Detect which cell encompasses the target text, then output its (X, Y) center coordinate. 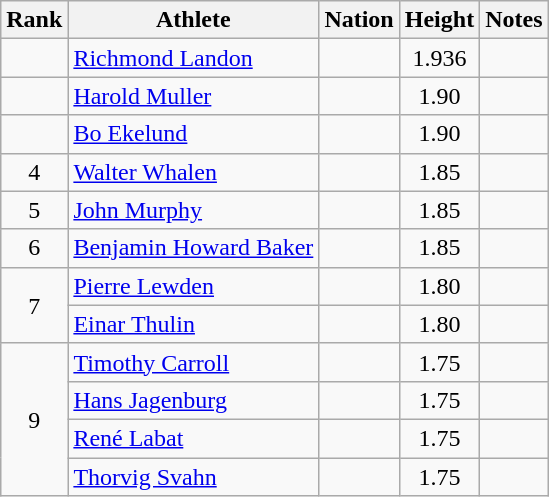
Nation (359, 20)
5 (34, 210)
4 (34, 172)
Notes (514, 20)
Einar Thulin (194, 324)
7 (34, 305)
Harold Muller (194, 96)
Timothy Carroll (194, 362)
Height (439, 20)
Hans Jagenburg (194, 400)
Thorvig Svahn (194, 477)
Walter Whalen (194, 172)
René Labat (194, 438)
Bo Ekelund (194, 134)
9 (34, 419)
Rank (34, 20)
Richmond Landon (194, 58)
1.936 (439, 58)
Athlete (194, 20)
Benjamin Howard Baker (194, 248)
6 (34, 248)
Pierre Lewden (194, 286)
John Murphy (194, 210)
